Capture the cell that displays the provided text and extract its (X, Y) central coordinate. 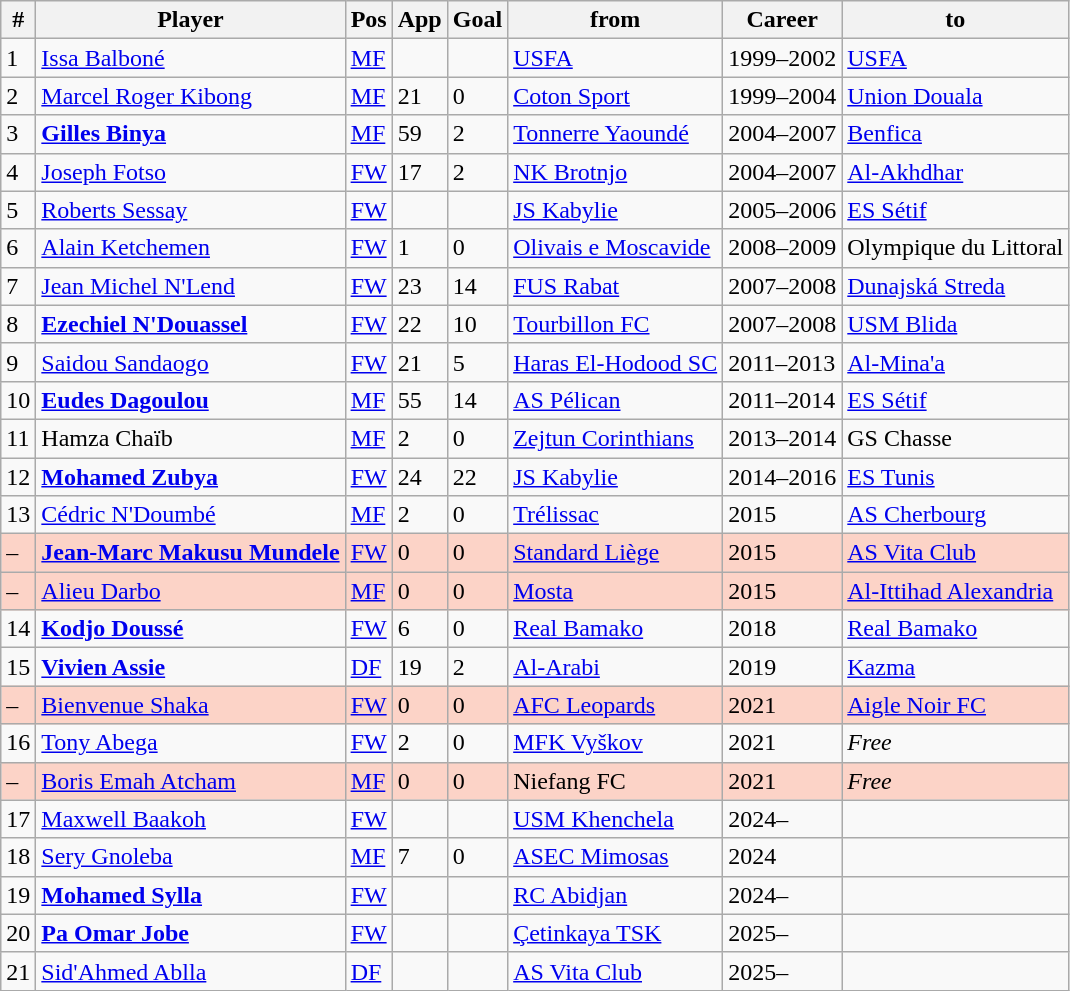
# (18, 20)
Tonnerre Yaoundé (616, 134)
Sery Gnoleba (190, 857)
from (616, 20)
AS Pélican (616, 400)
Mohamed Zubya (190, 477)
Career (782, 20)
Haras El-Hodood SC (616, 362)
Al-Akhdhar (956, 172)
to (956, 20)
Sid'Ahmed Ablla (190, 971)
55 (420, 400)
13 (18, 515)
8 (18, 324)
Coton Sport (616, 96)
2019 (782, 667)
Dunajská Streda (956, 286)
9 (18, 362)
2011–2013 (782, 362)
2008–2009 (782, 248)
Standard Liège (616, 553)
2011–2014 (782, 400)
24 (420, 477)
Al-Mina'a (956, 362)
Tourbillon FC (616, 324)
Mosta (616, 591)
Jean Michel N'Lend (190, 286)
USM Blida (956, 324)
RC Abidjan (616, 895)
Olivais e Moscavide (616, 248)
GS Chasse (956, 438)
11 (18, 438)
1999–2002 (782, 58)
Marcel Roger Kibong (190, 96)
Maxwell Baakoh (190, 819)
Olympique du Littoral (956, 248)
59 (420, 134)
Alieu Darbo (190, 591)
Mohamed Sylla (190, 895)
15 (18, 667)
ASEC Mimosas (616, 857)
Player (190, 20)
Hamza Chaïb (190, 438)
Gilles Binya (190, 134)
Al-Ittihad Alexandria (956, 591)
2014–2016 (782, 477)
Eudes Dagoulou (190, 400)
2024 (782, 857)
Union Douala (956, 96)
Tony Abega (190, 743)
16 (18, 743)
18 (18, 857)
Bienvenue Shaka (190, 705)
2018 (782, 629)
AS Cherbourg (956, 515)
Kodjo Doussé (190, 629)
Jean-Marc Makusu Mundele (190, 553)
Pa Omar Jobe (190, 933)
3 (18, 134)
Kazma (956, 667)
Boris Emah Atcham (190, 781)
4 (18, 172)
Çetinkaya TSK (616, 933)
App (420, 20)
1999–2004 (782, 96)
ES Tunis (956, 477)
Cédric N'Doumbé (190, 515)
Pos (368, 20)
Zejtun Corinthians (616, 438)
Saidou Sandaogo (190, 362)
Issa Balboné (190, 58)
MFK Vyškov (616, 743)
NK Brotnjo (616, 172)
Ezechiel N'Douassel (190, 324)
Niefang FC (616, 781)
USM Khenchela (616, 819)
23 (420, 286)
Joseph Fotso (190, 172)
Roberts Sessay (190, 210)
Goal (477, 20)
2005–2006 (782, 210)
20 (18, 933)
Al-Arabi (616, 667)
Alain Ketchemen (190, 248)
2013–2014 (782, 438)
Vivien Assie (190, 667)
AFC Leopards (616, 705)
Trélissac (616, 515)
12 (18, 477)
FUS Rabat (616, 286)
Benfica (956, 134)
Aigle Noir FC (956, 705)
